From the cell containing the given text, extract its center point as [x, y] coordinate. 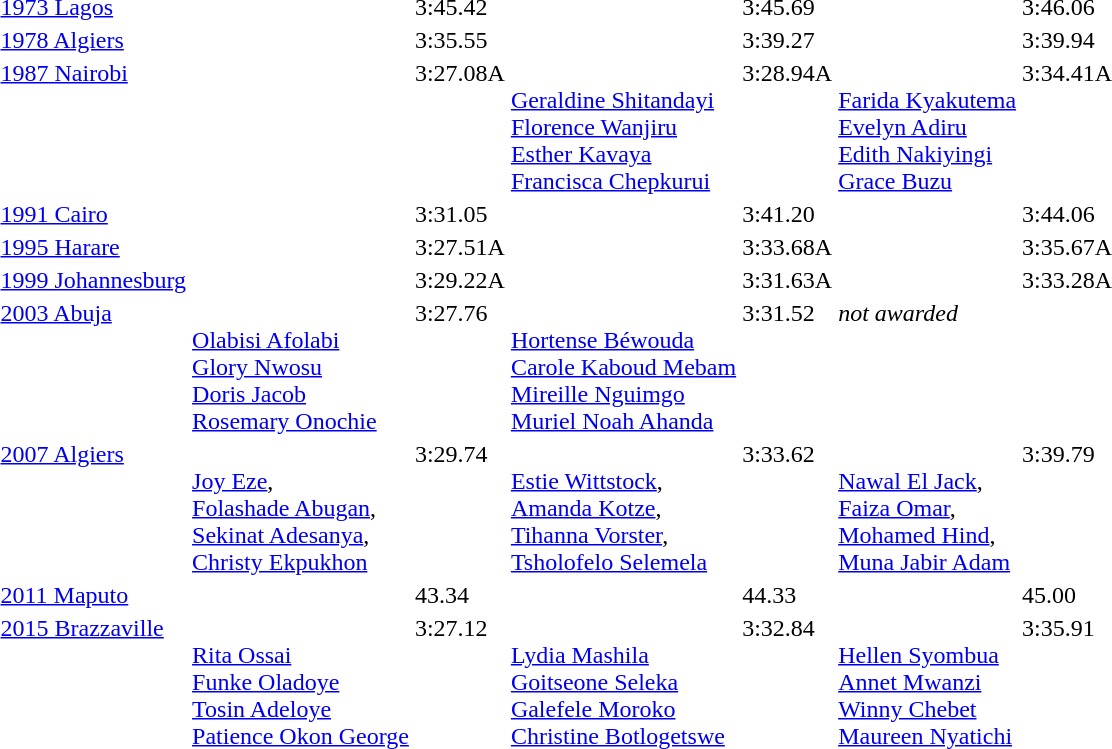
3:27.08A [460, 127]
3:41.20 [788, 214]
3:35.55 [460, 40]
3:27.76 [460, 367]
44.33 [788, 595]
Joy Eze,Folashade Abugan,Sekinat Adesanya,Christy Ekpukhon [301, 508]
3:33.62 [788, 508]
43.34 [460, 595]
3:31.63A [788, 280]
3:31.05 [460, 214]
Olabisi AfolabiGlory NwosuDoris JacobRosemary Onochie [301, 367]
Nawal El Jack,Faiza Omar,Mohamed Hind,Muna Jabir Adam [928, 508]
Hortense BéwoudaCarole Kaboud MebamMireille NguimgoMuriel Noah Ahanda [623, 367]
3:39.27 [788, 40]
Estie Wittstock,Amanda Kotze,Tihanna Vorster,Tsholofelo Selemela [623, 508]
3:31.52 [788, 367]
3:27.51A [460, 247]
Farida KyakutemaEvelyn AdiruEdith NakiyingiGrace Buzu [928, 127]
3:28.94A [788, 127]
3:29.74 [460, 508]
3:33.68A [788, 247]
3:29.22A [460, 280]
Geraldine ShitandayiFlorence WanjiruEsther KavayaFrancisca Chepkurui [623, 127]
